Find where the given text appears and provide that cell's center as [X, Y] coordinate. 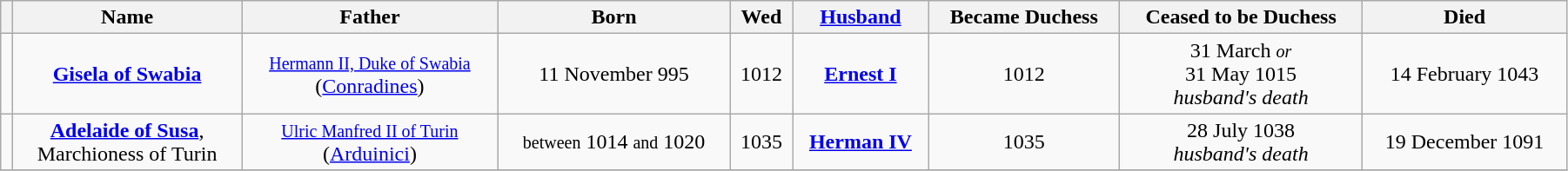
Father [370, 17]
11 November 995 [614, 74]
Ulric Manfred II of Turin(Arduinici) [370, 142]
Born [614, 17]
19 December 1091 [1465, 142]
Ernest I [861, 74]
Ceased to be Duchess [1241, 17]
Hermann II, Duke of Swabia(Conradines) [370, 74]
31 March or31 May 1015husband's death [1241, 74]
14 February 1043 [1465, 74]
Died [1465, 17]
Gisela of Swabia [127, 74]
Adelaide of Susa,Marchioness of Turin [127, 142]
between 1014 and 1020 [614, 142]
Name [127, 17]
28 July 1038husband's death [1241, 142]
Wed [761, 17]
Became Duchess [1023, 17]
Husband [861, 17]
Herman IV [861, 142]
